Return the (x, y) coordinate for the center point of the cell that contains the specified text.  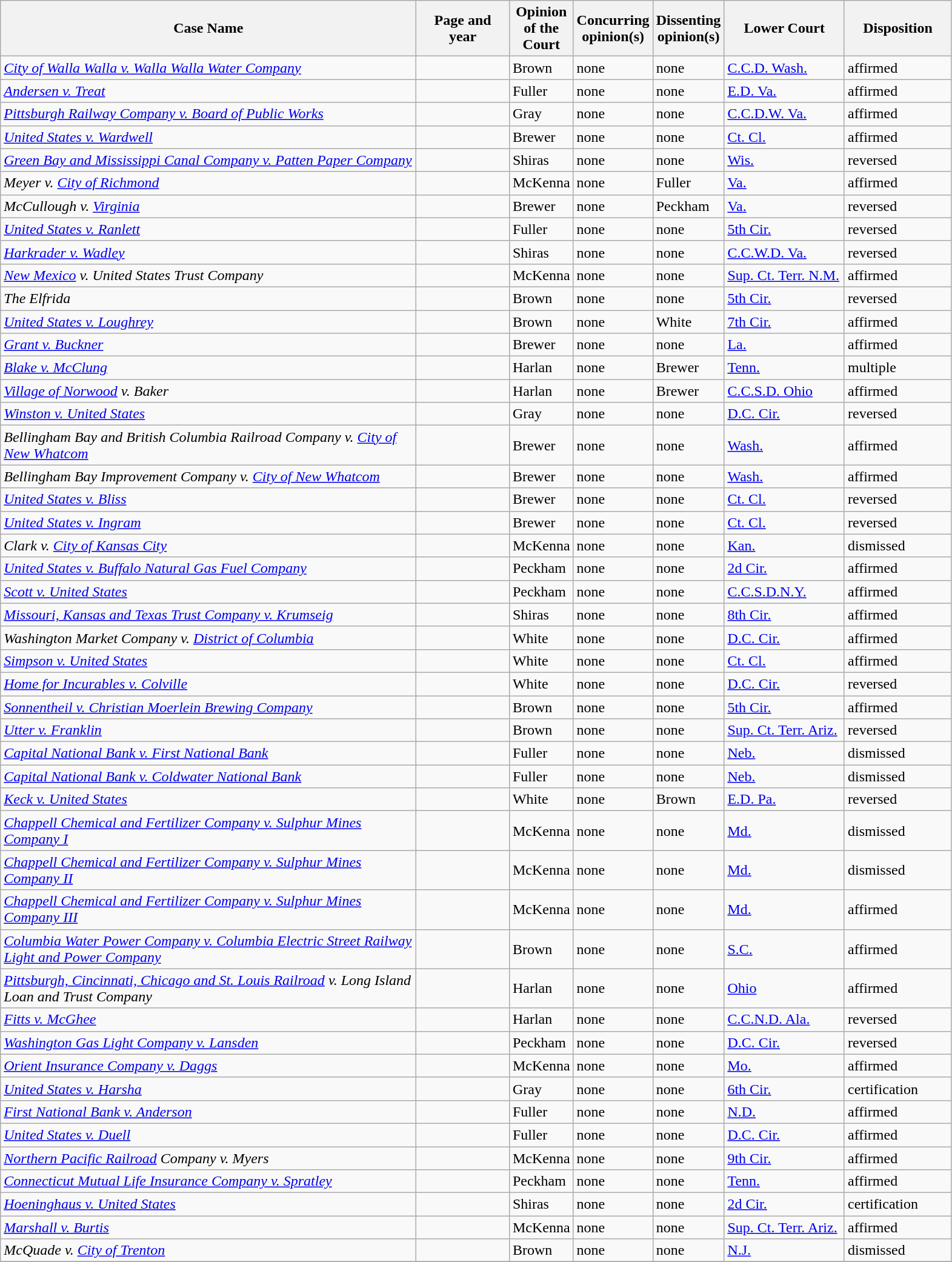
C.C.W.D. Va. (784, 252)
Northern Pacific Railroad Company v. Myers (208, 1158)
Scott v. United States (208, 592)
6th Cir. (784, 1089)
Washington Market Company v. District of Columbia (208, 638)
Meyer v. City of Richmond (208, 183)
Washington Gas Light Company v. Lansden (208, 1043)
7th Cir. (784, 322)
C.C.D. Wash. (784, 68)
Harkrader v. Wadley (208, 252)
The Elfrida (208, 298)
La. (784, 345)
Pittsburgh Railway Company v. Board of Public Works (208, 114)
C.C.N.D. Ala. (784, 1020)
C.C.S.D. Ohio (784, 391)
Ohio (784, 988)
Page and year (463, 28)
United States v. Bliss (208, 499)
Kan. (784, 546)
United States v. Wardwell (208, 137)
C.C.S.D.N.Y. (784, 592)
Village of Norwood v. Baker (208, 391)
Keck v. United States (208, 800)
City of Walla Walla v. Walla Walla Water Company (208, 68)
Chappell Chemical and Fertilizer Company v. Sulphur Mines Company II (208, 870)
United States v. Loughrey (208, 322)
New Mexico v. United States Trust Company (208, 275)
E.D. Va. (784, 91)
Sonnentheil v. Christian Moerlein Brewing Company (208, 707)
9th Cir. (784, 1158)
Missouri, Kansas and Texas Trust Company v. Krumseig (208, 615)
Capital National Bank v. Coldwater National Bank (208, 776)
multiple (897, 368)
Mo. (784, 1066)
Capital National Bank v. First National Bank (208, 753)
Utter v. Franklin (208, 730)
United States v. Ranlett (208, 229)
Orient Insurance Company v. Daggs (208, 1066)
Simpson v. United States (208, 661)
Case Name (208, 28)
Lower Court (784, 28)
E.D. Pa. (784, 800)
Hoeninghaus v. United States (208, 1204)
N.J. (784, 1250)
8th Cir. (784, 615)
C.C.D.W. Va. (784, 114)
Grant v. Buckner (208, 345)
Wis. (784, 160)
Chappell Chemical and Fertilizer Company v. Sulphur Mines Company III (208, 909)
Home for Incurables v. Colville (208, 684)
McQuade v. City of Trenton (208, 1250)
Marshall v. Burtis (208, 1227)
Fitts v. McGhee (208, 1020)
Andersen v. Treat (208, 91)
Bellingham Bay Improvement Company v. City of New Whatcom (208, 476)
Columbia Water Power Company v. Columbia Electric Street Railway Light and Power Company (208, 949)
N.D. (784, 1112)
Opinion of the Court (541, 28)
Clark v. City of Kansas City (208, 546)
S.C. (784, 949)
Chappell Chemical and Fertilizer Company v. Sulphur Mines Company I (208, 830)
McCullough v. Virginia (208, 206)
Connecticut Mutual Life Insurance Company v. Spratley (208, 1181)
First National Bank v. Anderson (208, 1112)
Blake v. McClung (208, 368)
Dissenting opinion(s) (688, 28)
United States v. Harsha (208, 1089)
Sup. Ct. Terr. N.M. (784, 275)
United States v. Duell (208, 1135)
United States v. Buffalo Natural Gas Fuel Company (208, 569)
Bellingham Bay and British Columbia Railroad Company v. City of New Whatcom (208, 445)
United States v. Ingram (208, 522)
Disposition (897, 28)
Concurring opinion(s) (613, 28)
Pittsburgh, Cincinnati, Chicago and St. Louis Railroad v. Long Island Loan and Trust Company (208, 988)
Winston v. United States (208, 414)
Green Bay and Mississippi Canal Company v. Patten Paper Company (208, 160)
